Capture the cell that displays the provided text and extract its [X, Y] central coordinate. 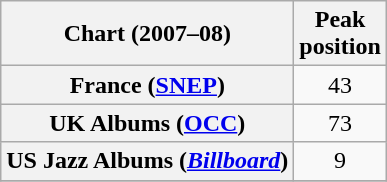
Peakposition [340, 34]
UK Albums (OCC) [148, 123]
43 [340, 85]
73 [340, 123]
Chart (2007–08) [148, 34]
France (SNEP) [148, 85]
9 [340, 161]
US Jazz Albums (Billboard) [148, 161]
